For the text-containing cell, return its midpoint in [X, Y] coordinate format. 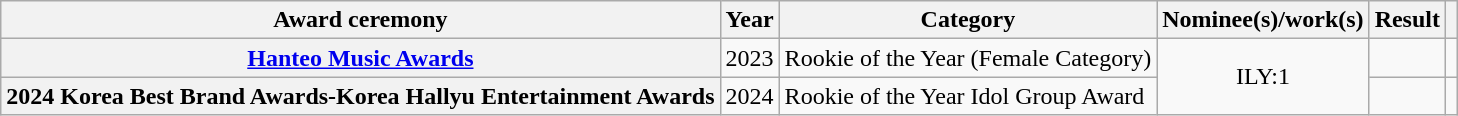
2023 [750, 58]
Category [968, 20]
Award ceremony [360, 20]
ILY:1 [1263, 77]
Hanteo Music Awards [360, 58]
2024 Korea Best Brand Awards-Korea Hallyu Entertainment Awards [360, 96]
Year [750, 20]
Rookie of the Year (Female Category) [968, 58]
2024 [750, 96]
Rookie of the Year Idol Group Award [968, 96]
Nominee(s)/work(s) [1263, 20]
Result [1407, 20]
